Detect which cell encompasses the target text, then output its (X, Y) center coordinate. 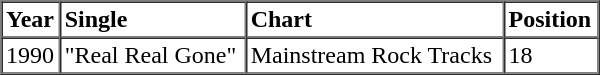
Chart (375, 20)
Position (551, 20)
1990 (32, 56)
Mainstream Rock Tracks (375, 56)
Year (32, 20)
"Real Real Gone" (153, 56)
18 (551, 56)
Single (153, 20)
